Detect which cell encompasses the target text, then output its (x, y) center coordinate. 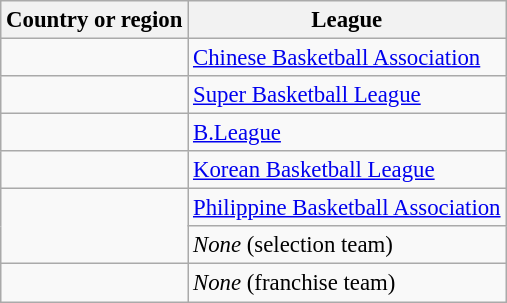
Super Basketball League (347, 95)
Philippine Basketball Association (347, 208)
B.League (347, 133)
None (franchise team) (347, 283)
League (347, 20)
None (selection team) (347, 245)
Country or region (94, 20)
Korean Basketball League (347, 170)
Chinese Basketball Association (347, 58)
